Search for the cell housing the specified text and yield its (x, y) center coordinate. 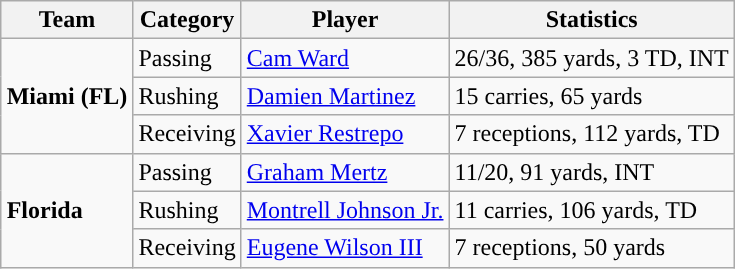
7 receptions, 50 yards (592, 248)
11/20, 91 yards, INT (592, 172)
7 receptions, 112 yards, TD (592, 134)
Montrell Johnson Jr. (345, 210)
Florida (67, 210)
Category (187, 20)
Team (67, 20)
Graham Mertz (345, 172)
15 carries, 65 yards (592, 96)
Player (345, 20)
11 carries, 106 yards, TD (592, 210)
Statistics (592, 20)
Cam Ward (345, 58)
Damien Martinez (345, 96)
Miami (FL) (67, 96)
26/36, 385 yards, 3 TD, INT (592, 58)
Eugene Wilson III (345, 248)
Xavier Restrepo (345, 134)
